Output the (x, y) coordinate of the center of the cell containing the given text.  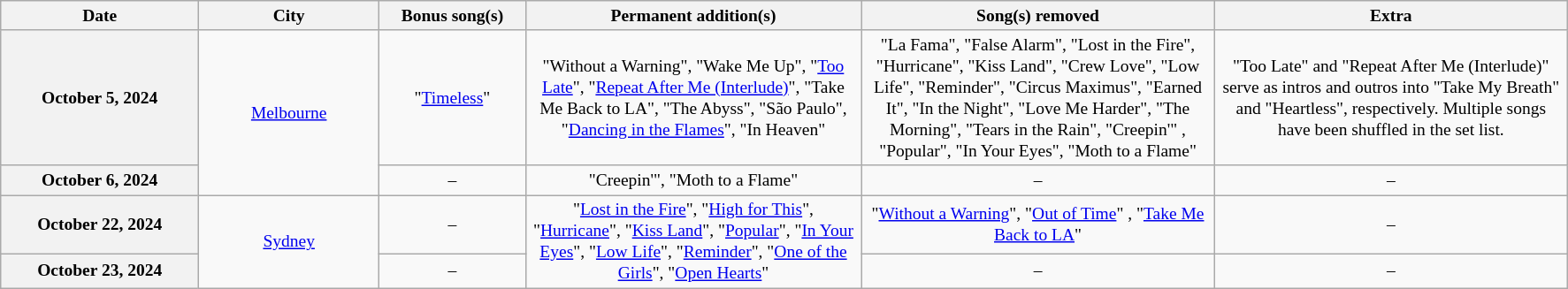
Extra (1390, 16)
Date (100, 16)
City (289, 16)
October 5, 2024 (100, 97)
"Without a Warning", "Out of Time" , "Take Me Back to LA" (1038, 224)
"Creepin'", "Moth to a Flame" (693, 180)
Sydney (289, 242)
October 23, 2024 (100, 270)
"Lost in the Fire", "High for This", "Hurricane", "Kiss Land", "Popular", "In Your Eyes", "Low Life", "Reminder", "One of the Girls", "Open Hearts" (693, 242)
"Timeless" (453, 97)
Melbourne (289, 113)
October 22, 2024 (100, 224)
October 6, 2024 (100, 180)
Bonus song(s) (453, 16)
Permanent addition(s) (693, 16)
Song(s) removed (1038, 16)
